Provide the [X, Y] coordinate of the cell's center where the given text is located.  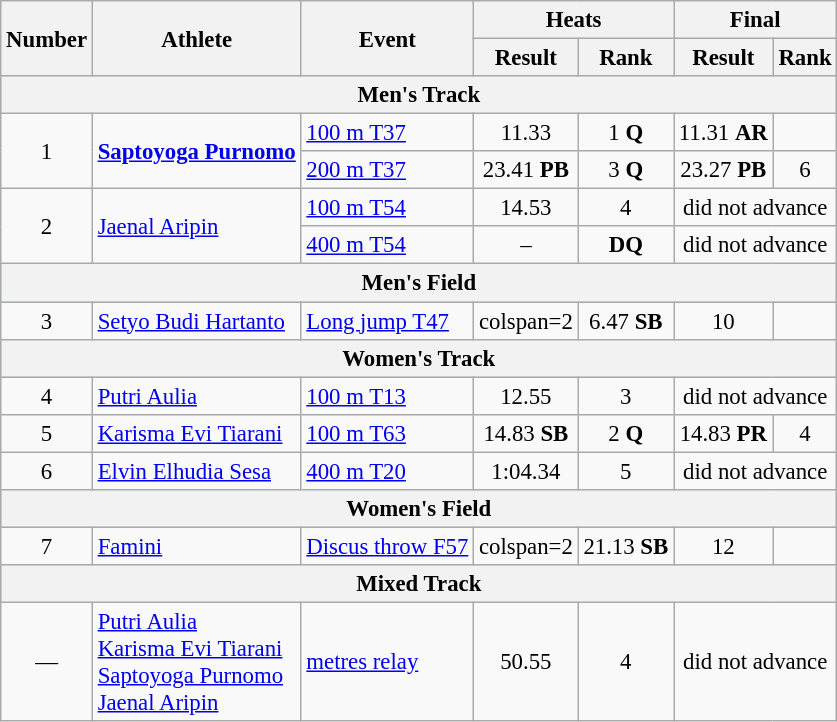
3 Q [626, 170]
100 m T37 [388, 133]
Famini [196, 546]
11.31 AR [724, 133]
DQ [626, 245]
100 m T63 [388, 433]
Women's Track [419, 358]
Final [756, 20]
Men's Track [419, 95]
100 m T13 [388, 396]
metres relay [388, 662]
100 m T54 [388, 208]
23.27 PB [724, 170]
6.47 SB [626, 321]
2 Q [626, 433]
21.13 SB [626, 546]
10 [724, 321]
14.83 SB [526, 433]
12.55 [526, 396]
200 m T37 [388, 170]
1 Q [626, 133]
Setyo Budi Hartanto [196, 321]
7 [47, 546]
– [526, 245]
Event [388, 38]
Long jump T47 [388, 321]
Jaenal Aripin [196, 226]
Elvin Elhudia Sesa [196, 471]
Putri AuliaKarisma Evi TiaraniSaptoyoga PurnomoJaenal Aripin [196, 662]
— [47, 662]
11.33 [526, 133]
400 m T54 [388, 245]
2 [47, 226]
Putri Aulia [196, 396]
400 m T20 [388, 471]
1:04.34 [526, 471]
Discus throw F57 [388, 546]
1 [47, 152]
14.83 PR [724, 433]
Men's Field [419, 283]
50.55 [526, 662]
Women's Field [419, 509]
14.53 [526, 208]
12 [724, 546]
Number [47, 38]
Mixed Track [419, 584]
Athlete [196, 38]
23.41 PB [526, 170]
Saptoyoga Purnomo [196, 152]
Heats [574, 20]
Karisma Evi Tiarani [196, 433]
